Search for the cell housing the specified text and yield its [x, y] center coordinate. 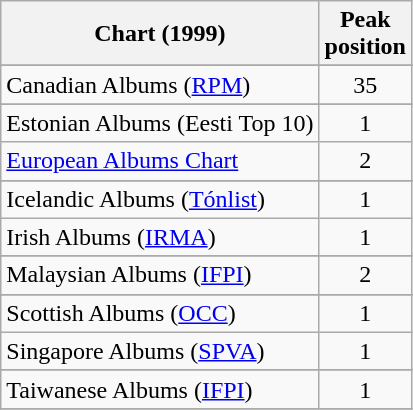
Icelandic Albums (Tónlist) [160, 199]
Peakposition [365, 34]
European Albums Chart [160, 161]
Malaysian Albums (IFPI) [160, 275]
Taiwanese Albums (IFPI) [160, 389]
Irish Albums (IRMA) [160, 237]
Singapore Albums (SPVA) [160, 351]
Estonian Albums (Eesti Top 10) [160, 123]
35 [365, 85]
Scottish Albums (OCC) [160, 313]
Chart (1999) [160, 34]
Canadian Albums (RPM) [160, 85]
